Provide the (X, Y) coordinate of the cell's center where the given text is located.  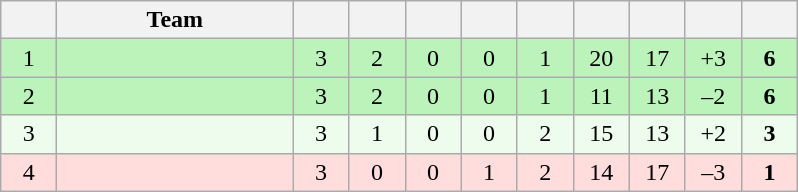
11 (601, 96)
20 (601, 58)
–3 (713, 172)
15 (601, 134)
4 (29, 172)
+2 (713, 134)
+3 (713, 58)
–2 (713, 96)
Team (175, 20)
14 (601, 172)
